Provide the [x, y] coordinate of the cell's center where the given text is located.  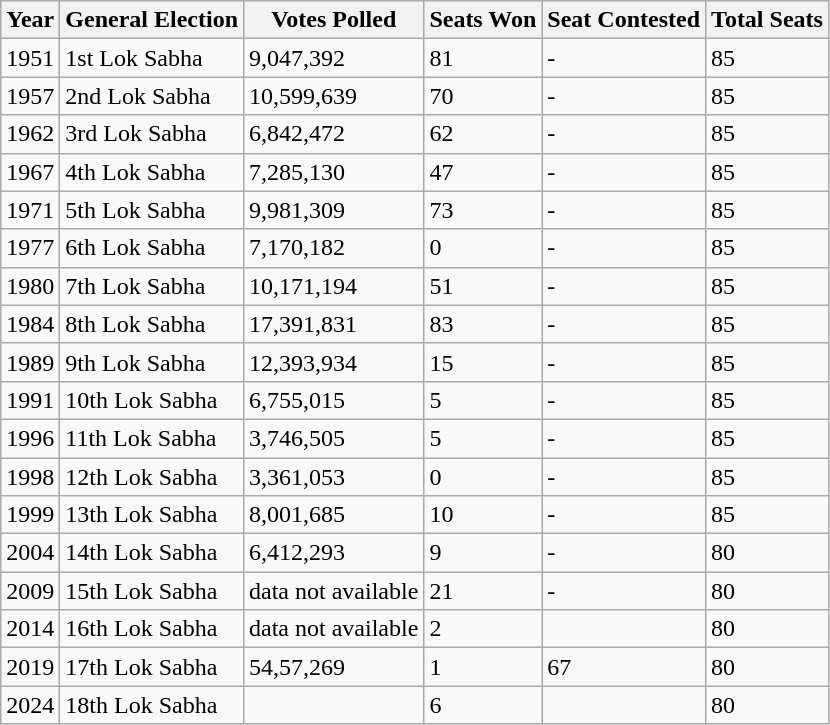
10th Lok Sabha [152, 400]
67 [624, 667]
3rd Lok Sabha [152, 134]
1967 [30, 172]
83 [483, 324]
6,412,293 [334, 553]
2 [483, 629]
5th Lok Sabha [152, 210]
15th Lok Sabha [152, 591]
14th Lok Sabha [152, 553]
3,361,053 [334, 477]
Year [30, 20]
1951 [30, 58]
7,285,130 [334, 172]
1989 [30, 362]
17,391,831 [334, 324]
12,393,934 [334, 362]
18th Lok Sabha [152, 705]
3,746,505 [334, 438]
2024 [30, 705]
2004 [30, 553]
1996 [30, 438]
1971 [30, 210]
1999 [30, 515]
1st Lok Sabha [152, 58]
Seat Contested [624, 20]
9 [483, 553]
6,842,472 [334, 134]
1984 [30, 324]
15 [483, 362]
62 [483, 134]
1980 [30, 286]
2009 [30, 591]
1962 [30, 134]
8th Lok Sabha [152, 324]
4th Lok Sabha [152, 172]
Votes Polled [334, 20]
6th Lok Sabha [152, 248]
8,001,685 [334, 515]
47 [483, 172]
Total Seats [768, 20]
70 [483, 96]
2nd Lok Sabha [152, 96]
13th Lok Sabha [152, 515]
1991 [30, 400]
1977 [30, 248]
General Election [152, 20]
9,047,392 [334, 58]
6,755,015 [334, 400]
54,57,269 [334, 667]
10,171,194 [334, 286]
10,599,639 [334, 96]
12th Lok Sabha [152, 477]
51 [483, 286]
7,170,182 [334, 248]
2014 [30, 629]
10 [483, 515]
1 [483, 667]
9th Lok Sabha [152, 362]
1998 [30, 477]
Seats Won [483, 20]
17th Lok Sabha [152, 667]
2019 [30, 667]
9,981,309 [334, 210]
81 [483, 58]
1957 [30, 96]
21 [483, 591]
16th Lok Sabha [152, 629]
6 [483, 705]
73 [483, 210]
7th Lok Sabha [152, 286]
11th Lok Sabha [152, 438]
